Provide the [x, y] coordinate of the cell's center where the given text is located.  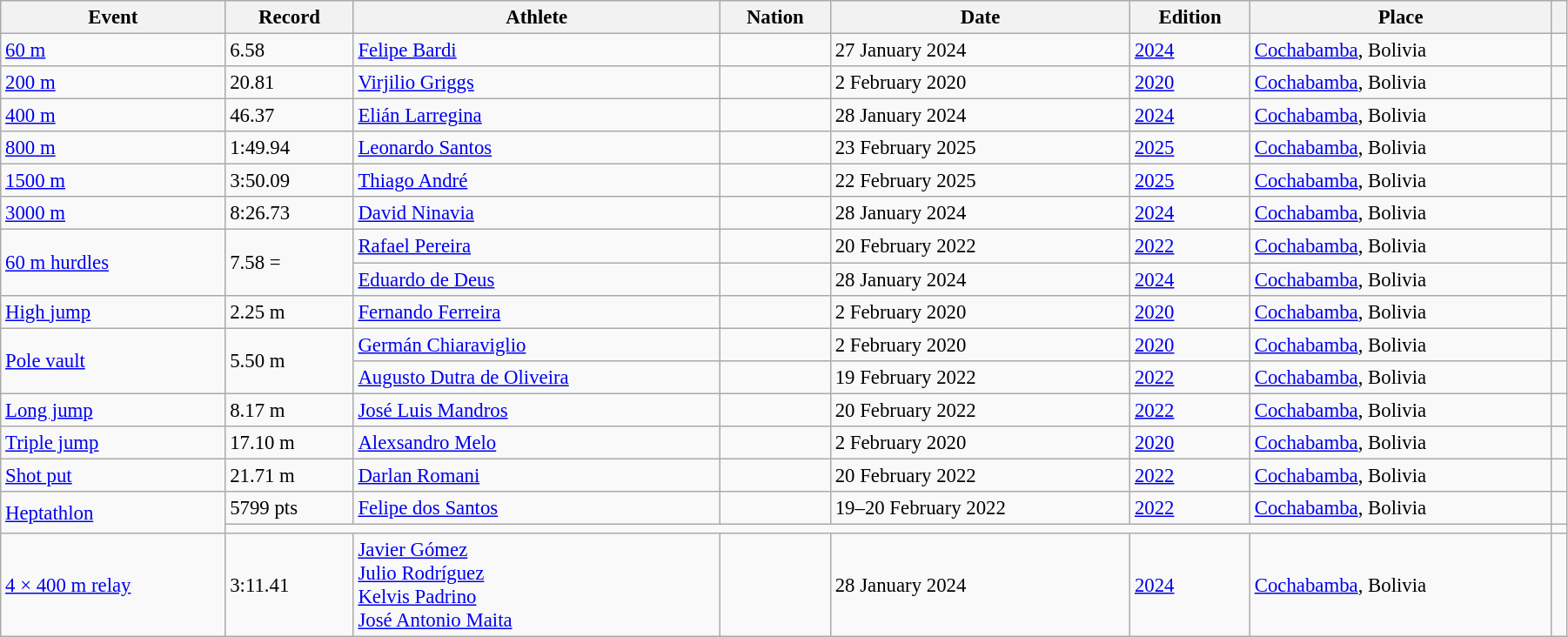
5.50 m [289, 360]
Elián Larregina [536, 116]
Alexsandro Melo [536, 443]
Pole vault [113, 360]
21.71 m [289, 475]
7.58 = [289, 263]
6.58 [289, 50]
Edition [1190, 17]
Rafael Pereira [536, 246]
800 m [113, 148]
20.81 [289, 83]
Felipe Bardi [536, 50]
Leonardo Santos [536, 148]
Athlete [536, 17]
60 m [113, 50]
8.17 m [289, 410]
3000 m [113, 213]
27 January 2024 [980, 50]
Event [113, 17]
Nation [774, 17]
4 × 400 m relay [113, 585]
Eduardo de Deus [536, 279]
Triple jump [113, 443]
Germán Chiaraviglio [536, 345]
Shot put [113, 475]
3:11.41 [289, 585]
Heptathlon [113, 513]
400 m [113, 116]
17.10 m [289, 443]
Thiago André [536, 181]
19–20 February 2022 [980, 508]
23 February 2025 [980, 148]
22 February 2025 [980, 181]
Virjilio Griggs [536, 83]
8:26.73 [289, 213]
3:50.09 [289, 181]
David Ninavia [536, 213]
5799 pts [289, 508]
Long jump [113, 410]
2.25 m [289, 312]
60 m hurdles [113, 263]
Date [980, 17]
Augusto Dutra de Oliveira [536, 377]
200 m [113, 83]
José Luis Mandros [536, 410]
46.37 [289, 116]
High jump [113, 312]
Felipe dos Santos [536, 508]
Record [289, 17]
1:49.94 [289, 148]
Javier GómezJulio RodríguezKelvis PadrinoJosé Antonio Maita [536, 585]
Place [1400, 17]
19 February 2022 [980, 377]
Fernando Ferreira [536, 312]
Darlan Romani [536, 475]
1500 m [113, 181]
